Scan for the cell matching the given text and deliver its (X, Y) coordinate at center. 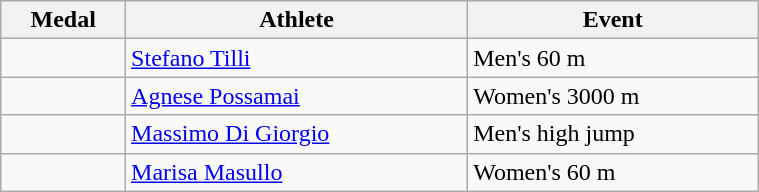
Marisa Masullo (297, 172)
Medal (64, 20)
Women's 3000 m (613, 96)
Stefano Tilli (297, 58)
Massimo Di Giorgio (297, 134)
Athlete (297, 20)
Women's 60 m (613, 172)
Agnese Possamai (297, 96)
Men's 60 m (613, 58)
Men's high jump (613, 134)
Event (613, 20)
